Return the [X, Y] coordinate for the center point of the cell that contains the specified text.  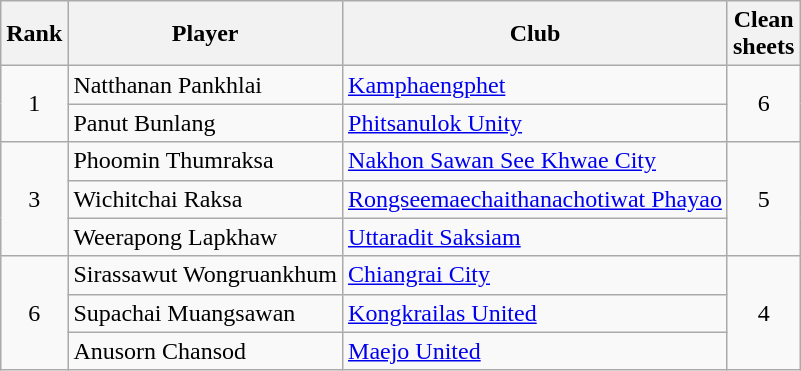
Kongkrailas United [536, 313]
Natthanan Pankhlai [206, 85]
Panut Bunlang [206, 123]
Sirassawut Wongruankhum [206, 275]
Uttaradit Saksiam [536, 237]
4 [763, 313]
Player [206, 34]
Anusorn Chansod [206, 351]
Maejo United [536, 351]
Wichitchai Raksa [206, 199]
3 [34, 199]
Nakhon Sawan See Khwae City [536, 161]
Club [536, 34]
Phitsanulok Unity [536, 123]
Supachai Muangsawan [206, 313]
5 [763, 199]
Phoomin Thumraksa [206, 161]
Rank [34, 34]
Cleansheets [763, 34]
1 [34, 104]
Kamphaengphet [536, 85]
Chiangrai City [536, 275]
Rongseemaechaithanachotiwat Phayao [536, 199]
Weerapong Lapkhaw [206, 237]
